Pinpoint the cell where the given text exists, returning its (x, y) midpoint coordinate. 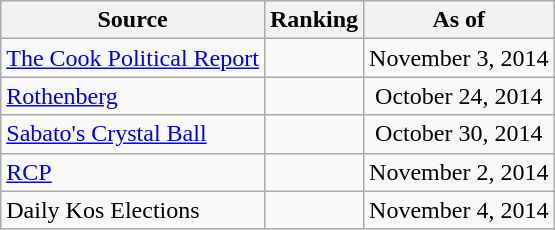
Source (133, 20)
October 30, 2014 (459, 134)
Daily Kos Elections (133, 210)
Rothenberg (133, 96)
The Cook Political Report (133, 58)
November 4, 2014 (459, 210)
Sabato's Crystal Ball (133, 134)
November 3, 2014 (459, 58)
November 2, 2014 (459, 172)
Ranking (314, 20)
RCP (133, 172)
As of (459, 20)
October 24, 2014 (459, 96)
